Search for the cell housing the specified text and yield its [X, Y] center coordinate. 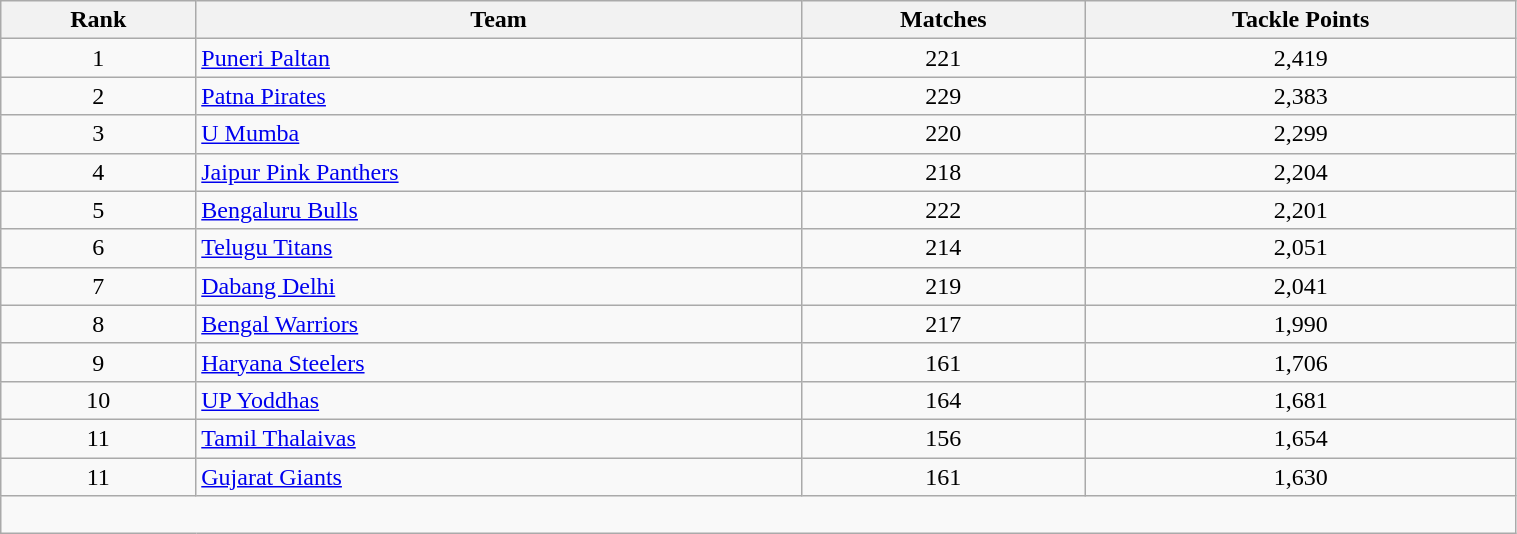
Tackle Points [1300, 20]
6 [98, 248]
U Mumba [499, 134]
2,299 [1300, 134]
156 [943, 438]
3 [98, 134]
Telugu Titans [499, 248]
217 [943, 324]
218 [943, 172]
Bengaluru Bulls [499, 210]
7 [98, 286]
1,654 [1300, 438]
220 [943, 134]
2,041 [1300, 286]
1,706 [1300, 362]
1 [98, 58]
Rank [98, 20]
UP Yoddhas [499, 400]
Jaipur Pink Panthers [499, 172]
1,681 [1300, 400]
Matches [943, 20]
2,051 [1300, 248]
Puneri Paltan [499, 58]
2 [98, 96]
Patna Pirates [499, 96]
229 [943, 96]
2,419 [1300, 58]
Dabang Delhi [499, 286]
Haryana Steelers [499, 362]
9 [98, 362]
10 [98, 400]
4 [98, 172]
2,201 [1300, 210]
164 [943, 400]
221 [943, 58]
219 [943, 286]
2,204 [1300, 172]
Bengal Warriors [499, 324]
Team [499, 20]
1,630 [1300, 477]
5 [98, 210]
222 [943, 210]
8 [98, 324]
1,990 [1300, 324]
214 [943, 248]
2,383 [1300, 96]
Tamil Thalaivas [499, 438]
Gujarat Giants [499, 477]
